Search for the cell housing the specified text and yield its [x, y] center coordinate. 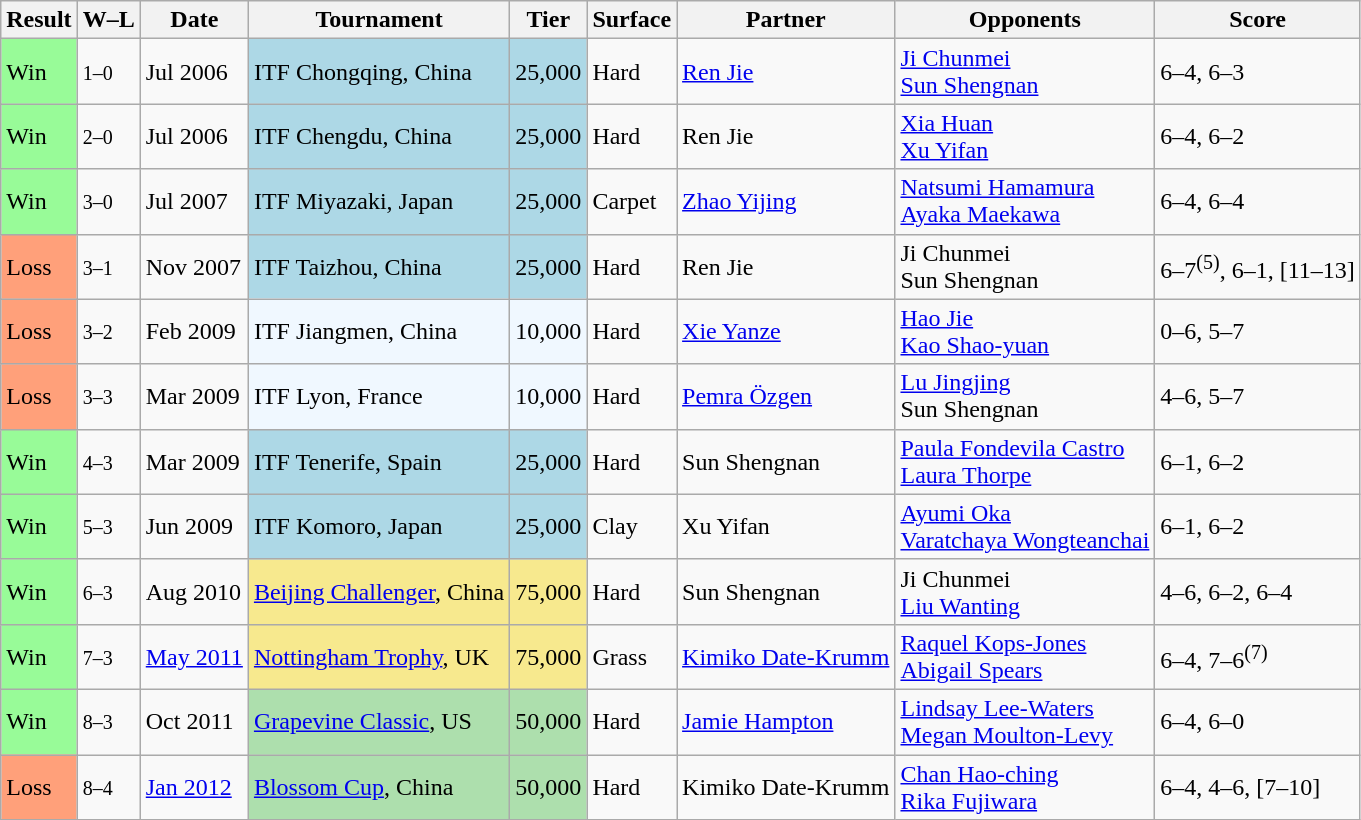
Grass [632, 656]
Beijing Challenger, China [378, 592]
3–3 [108, 396]
Opponents [1025, 20]
Tournament [378, 20]
6–4, 4–6, [7–10] [1258, 786]
4–3 [108, 462]
Partner [786, 20]
Xu Yifan [786, 526]
8–4 [108, 786]
Raquel Kops-Jones Abigail Spears [1025, 656]
Zhao Yijing [786, 202]
Xie Yanze [786, 332]
6–4, 6–2 [1258, 136]
ITF Tenerife, Spain [378, 462]
Ji Chunmei Liu Wanting [1025, 592]
6–7(5), 6–1, [11–13] [1258, 266]
Lu Jingjing Sun Shengnan [1025, 396]
Carpet [632, 202]
Jun 2009 [194, 526]
4–6, 5–7 [1258, 396]
6–4, 6–4 [1258, 202]
3–2 [108, 332]
5–3 [108, 526]
7–3 [108, 656]
3–0 [108, 202]
Nov 2007 [194, 266]
Xia Huan Xu Yifan [1025, 136]
Hao Jie Kao Shao-yuan [1025, 332]
Chan Hao-ching Rika Fujiwara [1025, 786]
Blossom Cup, China [378, 786]
Surface [632, 20]
Ayumi Oka Varatchaya Wongteanchai [1025, 526]
ITF Taizhou, China [378, 266]
Nottingham Trophy, UK [378, 656]
ITF Miyazaki, Japan [378, 202]
ITF Lyon, France [378, 396]
3–1 [108, 266]
Pemra Özgen [786, 396]
Natsumi Hamamura Ayaka Maekawa [1025, 202]
Score [1258, 20]
Jamie Hampton [786, 722]
Aug 2010 [194, 592]
Tier [548, 20]
6–4, 7–6(7) [1258, 656]
Paula Fondevila Castro Laura Thorpe [1025, 462]
Feb 2009 [194, 332]
May 2011 [194, 656]
ITF Komoro, Japan [378, 526]
6–4, 6–0 [1258, 722]
0–6, 5–7 [1258, 332]
ITF Chongqing, China [378, 72]
Jul 2007 [194, 202]
Oct 2011 [194, 722]
Date [194, 20]
ITF Chengdu, China [378, 136]
Lindsay Lee-Waters Megan Moulton-Levy [1025, 722]
Jan 2012 [194, 786]
4–6, 6–2, 6–4 [1258, 592]
ITF Jiangmen, China [378, 332]
1–0 [108, 72]
6–3 [108, 592]
Result [39, 20]
8–3 [108, 722]
Grapevine Classic, US [378, 722]
W–L [108, 20]
Clay [632, 526]
2–0 [108, 136]
6–4, 6–3 [1258, 72]
